Pinpoint the cell where the given text exists, returning its (X, Y) midpoint coordinate. 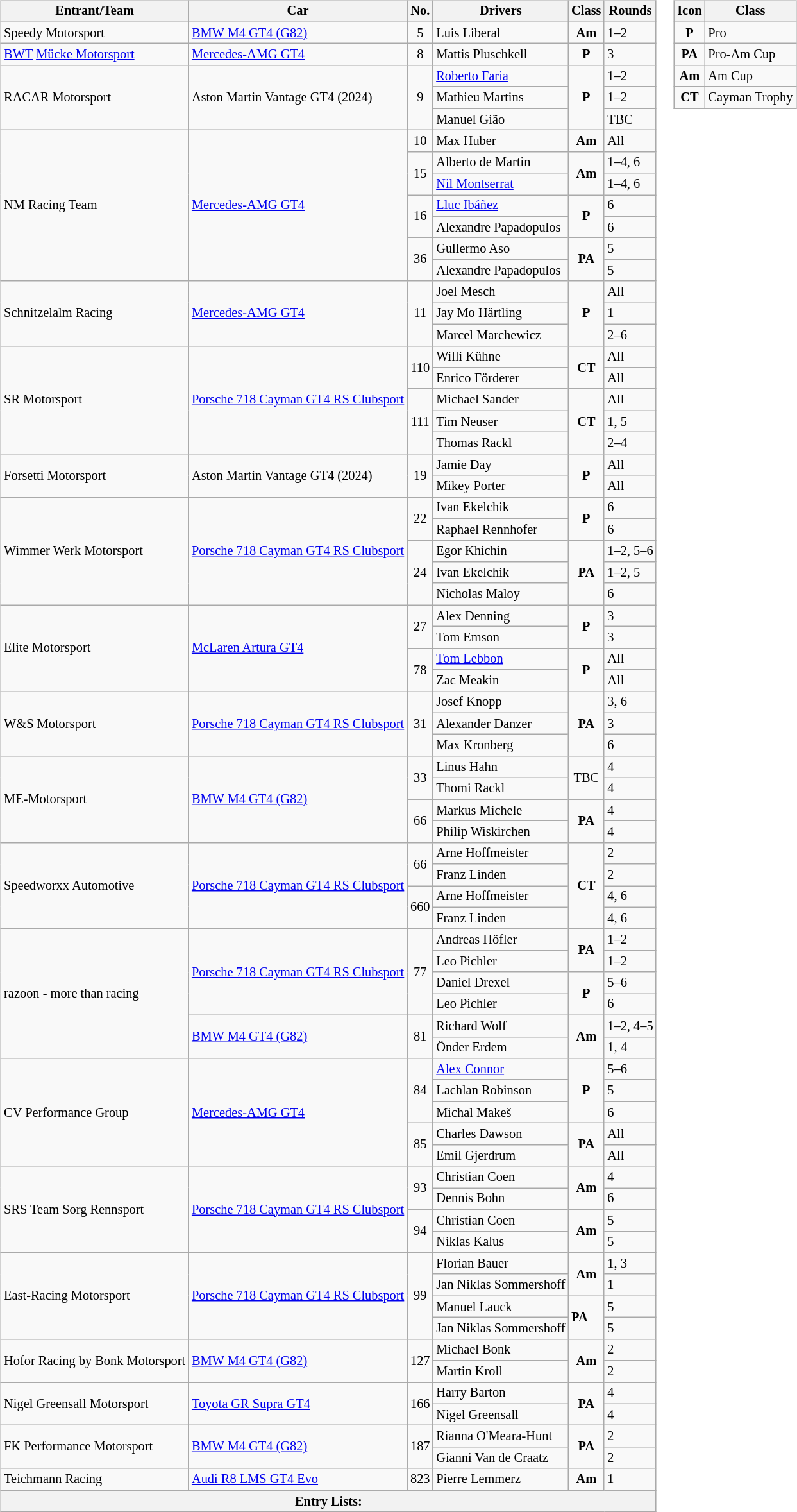
Philip Wiskirchen (500, 832)
31 (420, 724)
Forsetti Motorsport (95, 475)
Tom Emson (500, 638)
Gullermo Aso (500, 249)
Enrico Förderer (500, 378)
81 (420, 1037)
Martin Kroll (500, 1372)
Linus Hahn (500, 767)
2–6 (630, 335)
W&S Motorsport (95, 724)
CV Performance Group (95, 1112)
78 (420, 670)
27 (420, 626)
11 (420, 313)
SR Motorsport (95, 400)
Schnitzelalm Racing (95, 313)
660 (420, 907)
84 (420, 1091)
1, 4 (630, 1048)
Alberto de Martin (500, 162)
33 (420, 777)
127 (420, 1360)
Emil Gjerdrum (500, 1155)
Lachlan Robinson (500, 1091)
Entrant/Team (95, 12)
Manuel Lauck (500, 1307)
Egor Khichin (500, 551)
Alex Denning (500, 616)
East-Racing Motorsport (95, 1296)
Max Kronberg (500, 745)
Max Huber (500, 141)
RACAR Motorsport (95, 98)
1–2, 5 (630, 573)
Roberto Faria (500, 76)
BWT Mücke Motorsport (95, 55)
Daniel Drexel (500, 983)
Önder Erdem (500, 1048)
Charles Dawson (500, 1134)
Lluc Ibáñez (500, 206)
Nicholas Maloy (500, 594)
Cayman Trophy (751, 98)
Entry Lists: (328, 1501)
Michael Bonk (500, 1350)
99 (420, 1296)
Toyota GR Supra GT4 (298, 1404)
Raphael Rennhofer (500, 529)
Drivers (500, 12)
166 (420, 1404)
15 (420, 173)
Teichmann Racing (95, 1479)
16 (420, 217)
Speedy Motorsport (95, 33)
9 (420, 98)
Elite Motorsport (95, 648)
1, 3 (630, 1264)
77 (420, 973)
Nil Montserrat (500, 184)
Rounds (630, 12)
SRS Team Sorg Rennsport (95, 1210)
36 (420, 259)
Michael Sander (500, 400)
Florian Bauer (500, 1264)
Tom Lebbon (500, 659)
94 (420, 1230)
Car (298, 12)
Alex Connor (500, 1069)
Mathieu Martins (500, 98)
Thomi Rackl (500, 788)
Icon (689, 12)
Rianna O'Meara-Hunt (500, 1436)
Pierre Lemmerz (500, 1479)
Markus Michele (500, 810)
Niklas Kalus (500, 1242)
93 (420, 1188)
Audi R8 LMS GT4 Evo (298, 1479)
3, 6 (630, 702)
85 (420, 1144)
22 (420, 518)
Nigel Greensall (500, 1414)
10 (420, 141)
Hofor Racing by Bonk Motorsport (95, 1360)
Josef Knopp (500, 702)
Harry Barton (500, 1393)
No. (420, 12)
Dennis Bohn (500, 1199)
8 (420, 55)
razoon - more than racing (95, 994)
Michal Makeš (500, 1112)
19 (420, 475)
Nigel Greensall Motorsport (95, 1404)
823 (420, 1479)
Luis Liberal (500, 33)
Thomas Rackl (500, 443)
Willi Kühne (500, 357)
FK Performance Motorsport (95, 1447)
Richard Wolf (500, 1026)
111 (420, 421)
Mattis Pluschkell (500, 55)
1–2, 4–5 (630, 1026)
Manuel Gião (500, 119)
Joel Mesch (500, 292)
Jay Mo Härtling (500, 314)
1, 5 (630, 421)
1–2, 5–6 (630, 551)
Alexander Danzer (500, 724)
110 (420, 367)
187 (420, 1447)
Andreas Höfler (500, 940)
Marcel Marchewicz (500, 335)
Pro (751, 33)
Jamie Day (500, 464)
Gianni Van de Craatz (500, 1458)
Zac Meakin (500, 681)
NM Racing Team (95, 206)
McLaren Artura GT4 (298, 648)
Pro-Am Cup (751, 55)
2–4 (630, 443)
24 (420, 572)
Tim Neuser (500, 421)
Wimmer Werk Motorsport (95, 551)
Mikey Porter (500, 486)
ME-Motorsport (95, 799)
Speedworxx Automotive (95, 885)
Am Cup (751, 76)
